Find where the given text appears and provide that cell's center as (x, y) coordinate. 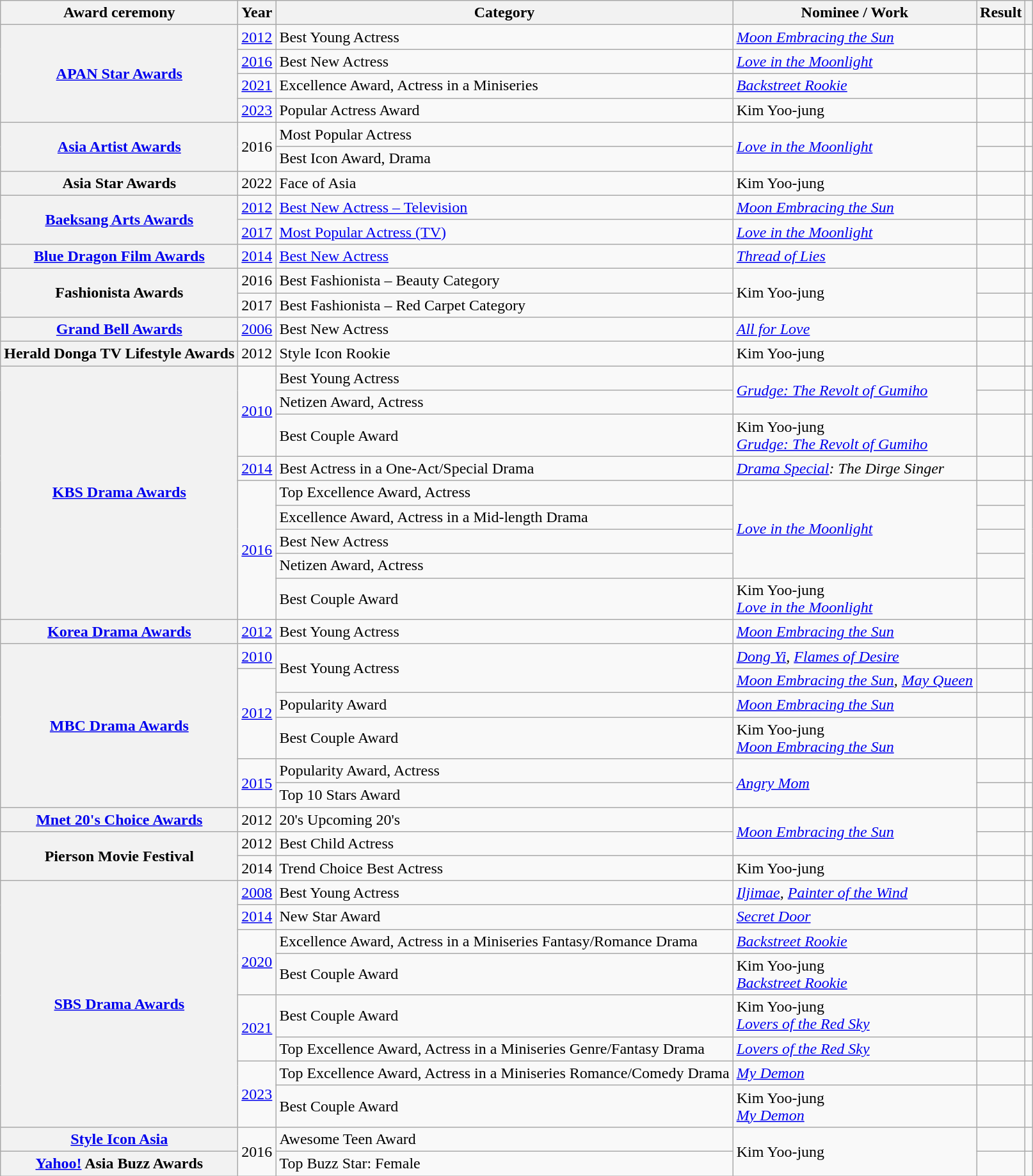
Kim Yoo-jung Grudge: The Revolt of Gumiho (854, 435)
APAN Star Awards (119, 74)
Secret Door (854, 917)
2020 (257, 962)
Kim Yoo-jung Backstreet Rookie (854, 974)
SBS Drama Awards (119, 1004)
MBC Drama Awards (119, 726)
Most Popular Actress (TV) (504, 232)
Pierson Movie Festival (119, 856)
Award ceremony (119, 13)
Drama Special: The Dirge Singer (854, 468)
Style Icon Asia (119, 1139)
Moon Embracing the Sun, May Queen (854, 680)
Most Popular Actress (504, 134)
Best Icon Award, Drama (504, 159)
Best Fashionista – Beauty Category (504, 280)
Blue Dragon Film Awards (119, 256)
Popularity Award (504, 704)
Grudge: The Revolt of Gumiho (854, 390)
Lovers of the Red Sky (854, 1049)
Kim Yoo-jung My Demon (854, 1106)
Nominee / Work (854, 13)
2015 (257, 783)
Excellence Award, Actress in a Mid-length Drama (504, 517)
Baeksang Arts Awards (119, 219)
Kim Yoo-jung Love in the Moonlight (854, 599)
Best New Actress – Television (504, 207)
Year (257, 13)
Category (504, 13)
Result (1001, 13)
2006 (257, 330)
Style Icon Rookie (504, 354)
Popularity Award, Actress (504, 771)
Trend Choice Best Actress (504, 868)
Top Excellence Award, Actress in a Miniseries Romance/Comedy Drama (504, 1073)
Korea Drama Awards (119, 632)
Herald Donga TV Lifestyle Awards (119, 354)
Best Fashionista – Red Carpet Category (504, 305)
Best Actress in a One-Act/Special Drama (504, 468)
Angry Mom (854, 783)
2022 (257, 183)
Face of Asia (504, 183)
Top 10 Stars Award (504, 795)
Kim Yoo-jung Moon Embracing the Sun (854, 737)
Iljimae, Painter of the Wind (854, 893)
Top Excellence Award, Actress (504, 493)
All for Love (854, 330)
Kim Yoo-jung Lovers of the Red Sky (854, 1016)
Yahoo! Asia Buzz Awards (119, 1163)
KBS Drama Awards (119, 493)
Best Child Actress (504, 844)
Thread of Lies (854, 256)
Asia Star Awards (119, 183)
Dong Yi, Flames of Desire (854, 656)
Top Excellence Award, Actress in a Miniseries Genre/Fantasy Drama (504, 1049)
Asia Artist Awards (119, 147)
Excellence Award, Actress in a Miniseries Fantasy/Romance Drama (504, 941)
Fashionista Awards (119, 292)
2008 (257, 893)
Awesome Teen Award (504, 1139)
Grand Bell Awards (119, 330)
20's Upcoming 20's (504, 820)
Excellence Award, Actress in a Miniseries (504, 86)
Top Buzz Star: Female (504, 1163)
New Star Award (504, 917)
Mnet 20's Choice Awards (119, 820)
Popular Actress Award (504, 110)
My Demon (854, 1073)
